Identify which cell holds the provided text, then report its [X, Y] central coordinate. 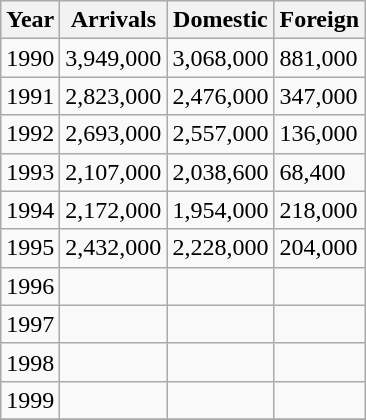
1999 [30, 400]
2,228,000 [220, 248]
2,476,000 [220, 96]
3,949,000 [114, 58]
2,172,000 [114, 210]
136,000 [320, 134]
3,068,000 [220, 58]
2,432,000 [114, 248]
1994 [30, 210]
Year [30, 20]
Domestic [220, 20]
881,000 [320, 58]
2,823,000 [114, 96]
1997 [30, 324]
1990 [30, 58]
204,000 [320, 248]
2,107,000 [114, 172]
2,693,000 [114, 134]
Arrivals [114, 20]
1996 [30, 286]
Foreign [320, 20]
1998 [30, 362]
1995 [30, 248]
347,000 [320, 96]
2,038,600 [220, 172]
1991 [30, 96]
2,557,000 [220, 134]
68,400 [320, 172]
218,000 [320, 210]
1992 [30, 134]
1,954,000 [220, 210]
1993 [30, 172]
